Find where the given text appears and provide that cell's center as (X, Y) coordinate. 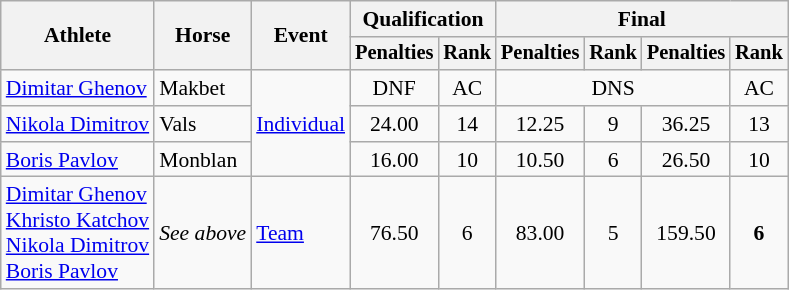
24.00 (394, 124)
Athlete (78, 36)
12.25 (540, 124)
See above (202, 233)
10.50 (540, 160)
Final (642, 19)
76.50 (394, 233)
Nikola Dimitrov (78, 124)
13 (759, 124)
9 (613, 124)
Individual (300, 124)
DNS (613, 88)
Boris Pavlov (78, 160)
Monblan (202, 160)
36.25 (686, 124)
Dimitar GhenovKhristo KatchovNikola DimitrovBoris Pavlov (78, 233)
16.00 (394, 160)
14 (467, 124)
Team (300, 233)
5 (613, 233)
Event (300, 36)
Dimitar Ghenov (78, 88)
Horse (202, 36)
159.50 (686, 233)
Vals (202, 124)
Qualification (423, 19)
83.00 (540, 233)
26.50 (686, 160)
Makbet (202, 88)
DNF (394, 88)
